Pinpoint the cell where the given text exists, returning its [X, Y] midpoint coordinate. 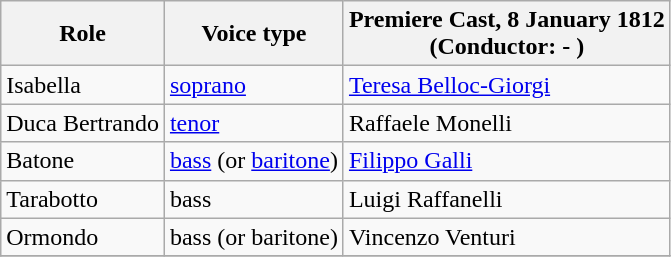
Tarabotto [83, 199]
tenor [254, 123]
Raffaele Monelli [506, 123]
Luigi Raffanelli [506, 199]
soprano [254, 85]
Duca Bertrando [83, 123]
Batone [83, 161]
Premiere Cast, 8 January 1812(Conductor: - ) [506, 34]
bass [254, 199]
Voice type [254, 34]
Filippo Galli [506, 161]
Isabella [83, 85]
Vincenzo Venturi [506, 237]
Role [83, 34]
Ormondo [83, 237]
Teresa Belloc-Giorgi [506, 85]
